Return the (X, Y) coordinate for the center point of the cell that contains the specified text.  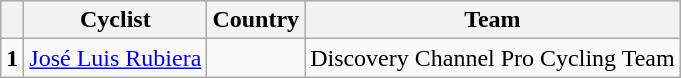
José Luis Rubiera (116, 58)
1 (12, 58)
Country (256, 20)
Team (493, 20)
Cyclist (116, 20)
Discovery Channel Pro Cycling Team (493, 58)
